Extract the (x, y) coordinate from the center of the cell holding the provided text.  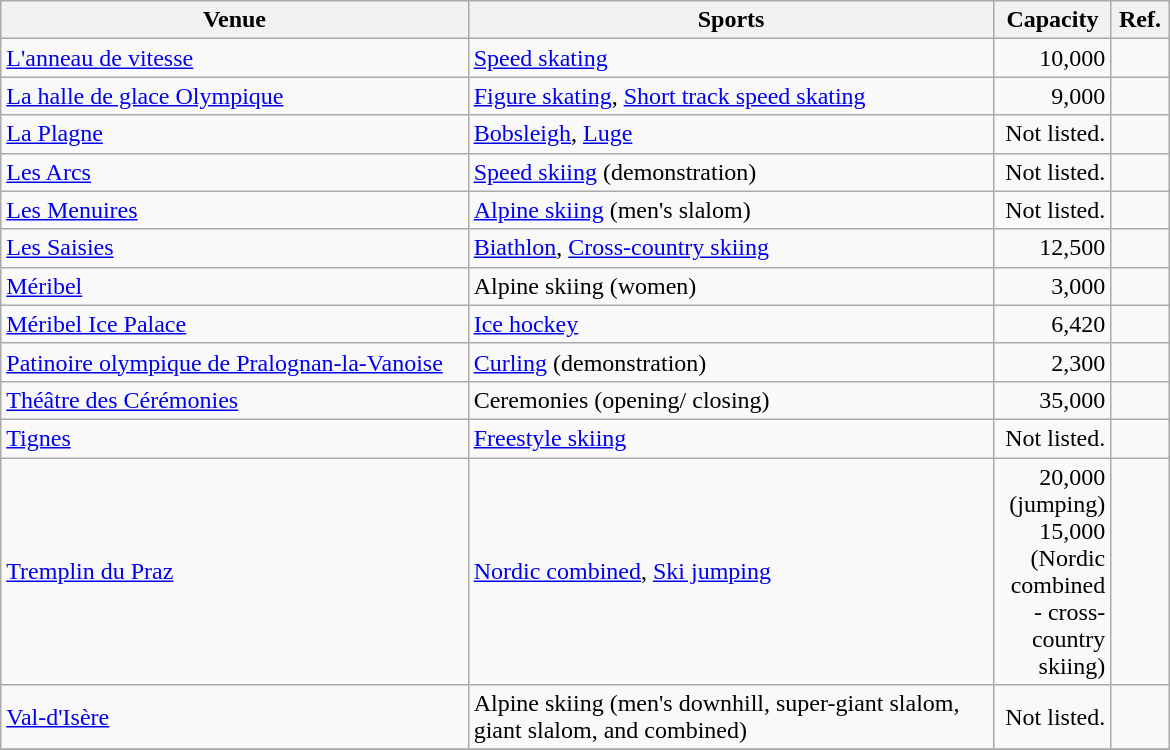
2,300 (1052, 362)
Ice hockey (731, 324)
Théâtre des Cérémonies (234, 400)
Ref. (1140, 20)
Ceremonies (opening/ closing) (731, 400)
6,420 (1052, 324)
Bobsleigh, Luge (731, 134)
Les Arcs (234, 172)
Figure skating, Short track speed skating (731, 96)
La halle de glace Olympique (234, 96)
Méribel Ice Palace (234, 324)
12,500 (1052, 248)
Sports (731, 20)
Méribel (234, 286)
Tremplin du Praz (234, 572)
Nordic combined, Ski jumping (731, 572)
Speed skating (731, 58)
Freestyle skiing (731, 438)
35,000 (1052, 400)
Tignes (234, 438)
Alpine skiing (men's slalom) (731, 210)
Alpine skiing (women) (731, 286)
La Plagne (234, 134)
Alpine skiing (men's downhill, super-giant slalom, giant slalom, and combined) (731, 718)
Les Menuires (234, 210)
Biathlon, Cross-country skiing (731, 248)
20,000 (jumping)15,000 (Nordic combined - cross-country skiing) (1052, 572)
L'anneau de vitesse (234, 58)
Curling (demonstration) (731, 362)
Patinoire olympique de Pralognan-la-Vanoise (234, 362)
Speed skiing (demonstration) (731, 172)
Capacity (1052, 20)
3,000 (1052, 286)
Venue (234, 20)
9,000 (1052, 96)
Les Saisies (234, 248)
10,000 (1052, 58)
Val-d'Isère (234, 718)
